Output the (x, y) coordinate of the center of the cell containing the given text.  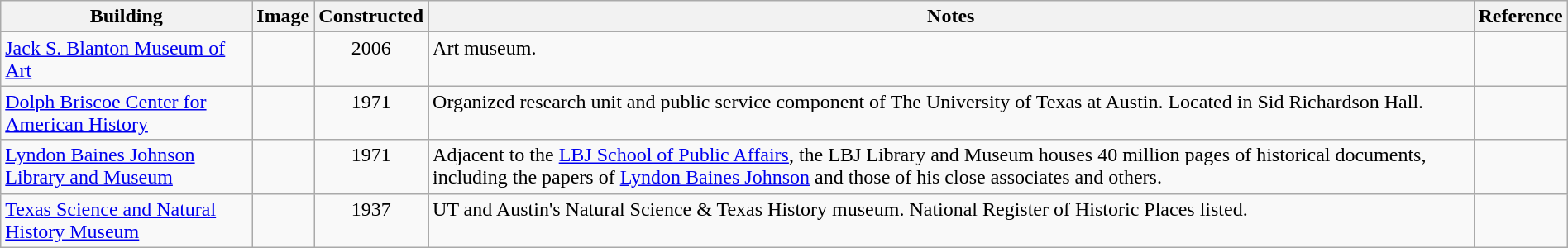
Lyndon Baines Johnson Library and Museum (127, 167)
2006 (371, 60)
UT and Austin's Natural Science & Texas History museum. National Register of Historic Places listed. (951, 220)
Building (127, 17)
Notes (951, 17)
Dolph Briscoe Center for American History (127, 112)
Organized research unit and public service component of The University of Texas at Austin. Located in Sid Richardson Hall. (951, 112)
Texas Science and Natural History Museum (127, 220)
1937 (371, 220)
Image (283, 17)
Reference (1520, 17)
Art museum. (951, 60)
Jack S. Blanton Museum of Art (127, 60)
Constructed (371, 17)
